Locate the cell with the specified text and output its [x, y] center coordinate. 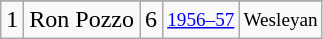
1 [12, 20]
Ron Pozzo [82, 20]
Wesleyan [280, 20]
1956–57 [201, 20]
6 [152, 20]
